Return [x, y] of the center of cell containing provided text 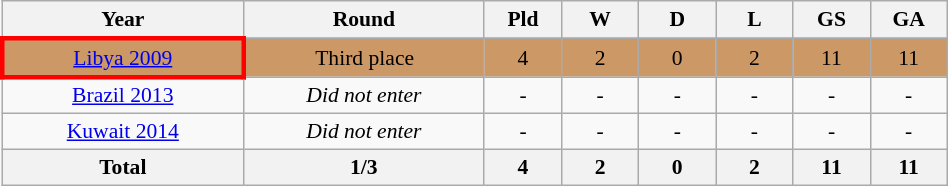
Pld [522, 20]
D [678, 20]
Total [122, 168]
Libya 2009 [122, 58]
GS [832, 20]
Kuwait 2014 [122, 132]
Year [122, 20]
1/3 [364, 168]
Round [364, 20]
W [600, 20]
GA [908, 20]
Brazil 2013 [122, 96]
Third place [364, 58]
L [754, 20]
